Return (x, y) of the center of cell containing provided text 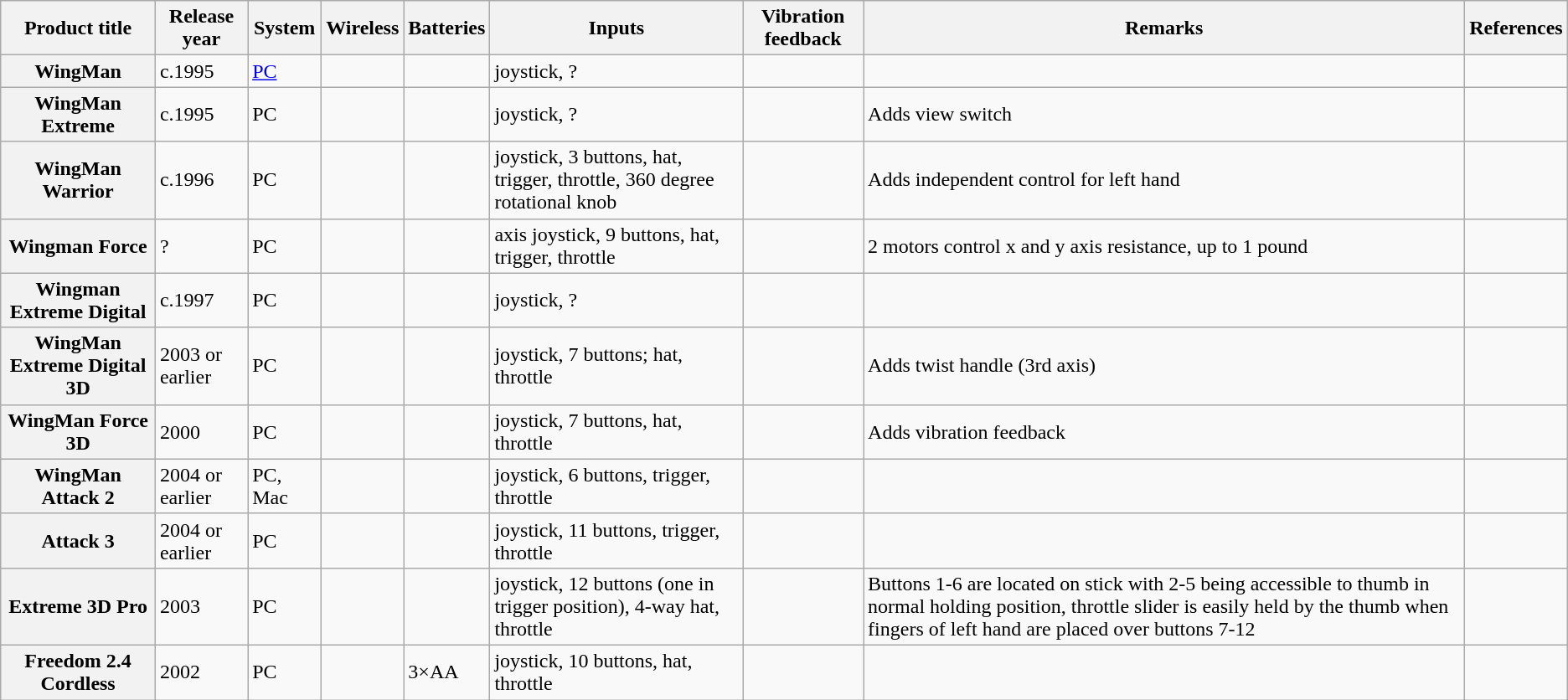
2003 (201, 606)
WingMan Warrior (79, 180)
Extreme 3D Pro (79, 606)
System (285, 28)
Adds vibration feedback (1164, 432)
2000 (201, 432)
joystick, 10 buttons, hat, throttle (616, 672)
joystick, 7 buttons, hat, throttle (616, 432)
Wireless (363, 28)
Adds view switch (1164, 114)
Release year (201, 28)
3×AA (447, 672)
WingMan Attack 2 (79, 486)
Adds independent control for left hand (1164, 180)
axis joystick, 9 buttons, hat, trigger, throttle (616, 246)
WingMan Extreme Digital 3D (79, 366)
WingMan Extreme (79, 114)
Wingman Extreme Digital (79, 300)
2002 (201, 672)
PC, Mac (285, 486)
Wingman Force (79, 246)
joystick, 3 buttons, hat, trigger, throttle, 360 degree rotational knob (616, 180)
Remarks (1164, 28)
WingMan (79, 71)
joystick, 12 buttons (one in trigger position), 4-way hat, throttle (616, 606)
? (201, 246)
joystick, 6 buttons, trigger, throttle (616, 486)
c.1997 (201, 300)
Inputs (616, 28)
Batteries (447, 28)
Product title (79, 28)
WingMan Force 3D (79, 432)
joystick, 7 buttons; hat, throttle (616, 366)
Attack 3 (79, 541)
joystick, 11 buttons, trigger, throttle (616, 541)
c.1996 (201, 180)
Adds twist handle (3rd axis) (1164, 366)
2003 or earlier (201, 366)
References (1516, 28)
Vibration feedback (803, 28)
2 motors control x and y axis resistance, up to 1 pound (1164, 246)
Freedom 2.4 Cordless (79, 672)
